Locate the cell with the specified text and output its (x, y) center coordinate. 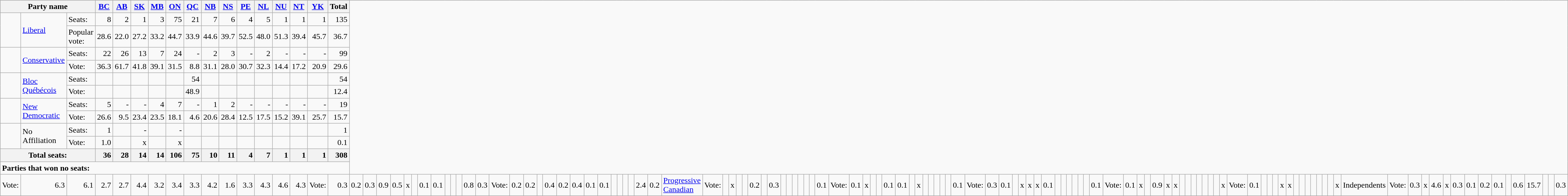
27.2 (139, 37)
Party name (48, 7)
61.7 (122, 66)
0.8 (469, 185)
22.0 (122, 37)
48.0 (264, 37)
33.9 (193, 37)
22 (104, 54)
308 (339, 155)
23.4 (139, 117)
19 (339, 104)
3.4 (175, 185)
1.0 (104, 142)
20.6 (210, 117)
14.4 (281, 66)
26.6 (104, 117)
BC (104, 7)
ON (175, 7)
99 (339, 54)
15.2 (281, 117)
21 (193, 19)
24 (175, 54)
SK (139, 7)
23.5 (157, 117)
Total (339, 7)
17.5 (264, 117)
29.6 (339, 66)
NS (228, 7)
YK (318, 7)
31.1 (210, 66)
0.5 (397, 185)
6 (228, 19)
4.2 (210, 185)
48.9 (193, 92)
NU (281, 7)
44.7 (175, 37)
20.9 (318, 66)
11 (228, 155)
Independents (1364, 185)
10 (210, 155)
52.5 (245, 37)
25.7 (318, 117)
39.4 (299, 37)
Parties that won no seats: (175, 168)
28.4 (228, 117)
28 (122, 155)
32.3 (264, 66)
45.7 (318, 37)
NT (299, 7)
31.5 (175, 66)
13 (139, 54)
3.2 (157, 185)
28.0 (228, 66)
6.1 (81, 185)
36 (104, 155)
Popular vote: (81, 37)
No Affiliation (44, 136)
12.5 (245, 117)
Liberal (44, 30)
33.2 (157, 37)
Total seats: (48, 155)
8 (104, 19)
Progressive Canadian (682, 185)
28.6 (104, 37)
Conservative (44, 60)
12.4 (339, 92)
8.8 (193, 66)
0.6 (1518, 185)
2.4 (641, 185)
41.8 (139, 66)
New Democratic (44, 111)
MB (157, 7)
135 (339, 19)
AB (122, 7)
Bloc Québécois (44, 85)
36.7 (339, 37)
9.5 (122, 117)
NL (264, 7)
NB (210, 7)
1.6 (228, 185)
51.3 (281, 37)
18.1 (175, 117)
17.2 (299, 66)
44.6 (210, 37)
30.7 (245, 66)
PE (245, 7)
39.7 (228, 37)
36.3 (104, 66)
QC (193, 7)
4.4 (139, 185)
26 (122, 54)
106 (175, 155)
6.3 (44, 185)
